Locate the cell with the specified text and output its [X, Y] center coordinate. 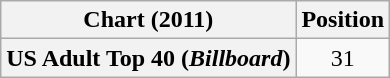
US Adult Top 40 (Billboard) [148, 58]
Chart (2011) [148, 20]
31 [343, 58]
Position [343, 20]
